Determine the (X, Y) coordinate at the center of the cell enclosing the given text.  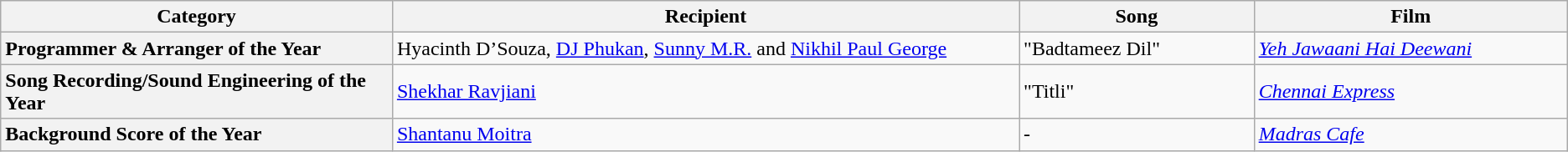
Background Score of the Year (197, 134)
- (1137, 134)
Shantanu Moitra (705, 134)
Film (1411, 17)
Recipient (705, 17)
Chennai Express (1411, 92)
Hyacinth D’Souza, DJ Phukan, Sunny M.R. and Nikhil Paul George (705, 48)
Category (197, 17)
Song (1137, 17)
Madras Cafe (1411, 134)
Programmer & Arranger of the Year (197, 48)
"Badtameez Dil" (1137, 48)
Yeh Jawaani Hai Deewani (1411, 48)
Song Recording/Sound Engineering of the Year (197, 92)
"Titli" (1137, 92)
Shekhar Ravjiani (705, 92)
